Identify which cell holds the provided text, then report its [x, y] central coordinate. 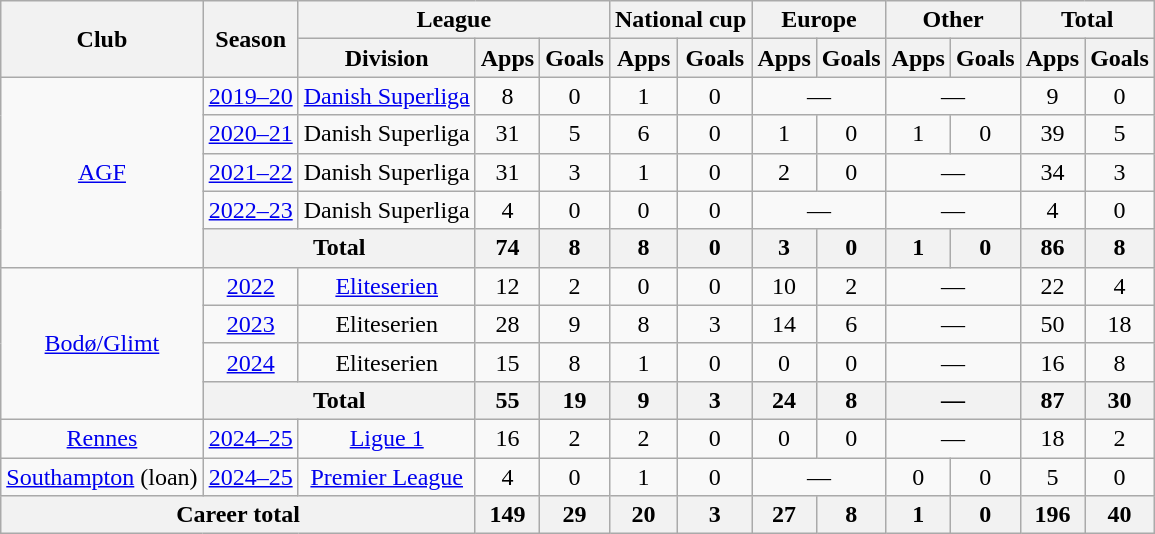
Bodø/Glimt [102, 343]
15 [507, 362]
2024 [250, 362]
28 [507, 324]
Season [250, 39]
League [454, 20]
149 [507, 515]
2023 [250, 324]
74 [507, 248]
86 [1052, 248]
Career total [238, 515]
10 [784, 286]
AGF [102, 172]
34 [1052, 172]
196 [1052, 515]
87 [1052, 400]
2020–21 [250, 134]
50 [1052, 324]
20 [643, 515]
Division [386, 58]
2022–23 [250, 210]
39 [1052, 134]
27 [784, 515]
Europe [819, 20]
12 [507, 286]
National cup [680, 20]
Southampton (loan) [102, 477]
30 [1120, 400]
Ligue 1 [386, 438]
2022 [250, 286]
14 [784, 324]
Rennes [102, 438]
Other [953, 20]
19 [575, 400]
Premier League [386, 477]
40 [1120, 515]
55 [507, 400]
Club [102, 39]
2021–22 [250, 172]
29 [575, 515]
22 [1052, 286]
2019–20 [250, 96]
24 [784, 400]
